Output the (x, y) coordinate of the center of the cell containing the given text.  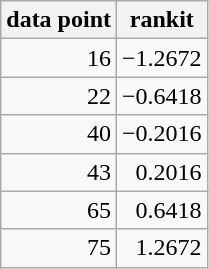
0.2016 (162, 172)
−0.2016 (162, 134)
−0.6418 (162, 96)
1.2672 (162, 248)
43 (59, 172)
22 (59, 96)
16 (59, 58)
40 (59, 134)
75 (59, 248)
65 (59, 210)
rankit (162, 20)
−1.2672 (162, 58)
data point (59, 20)
0.6418 (162, 210)
